Determine the [x, y] coordinate at the center of the cell enclosing the given text.  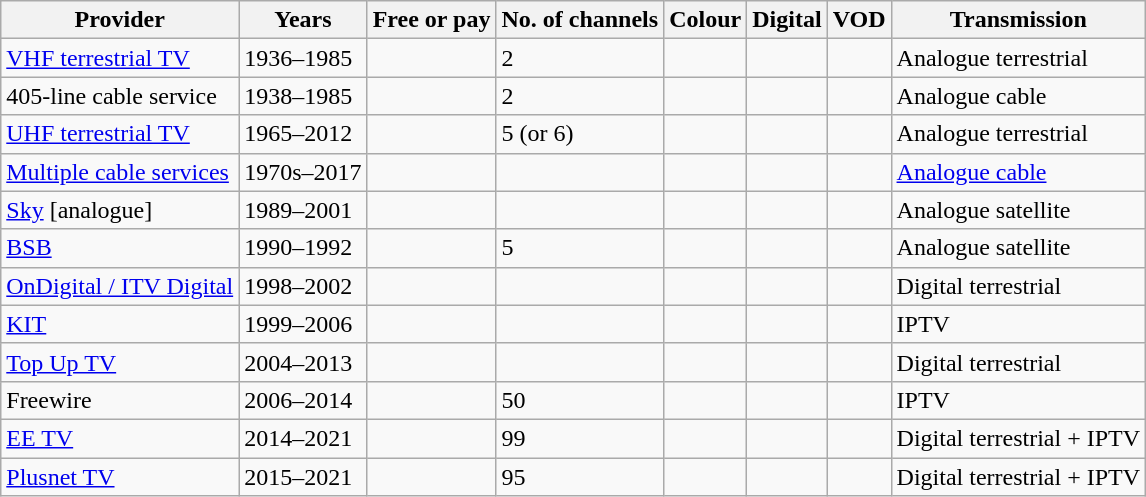
Provider [120, 20]
No. of channels [580, 20]
Sky [analogue] [120, 210]
VOD [859, 20]
Colour [706, 20]
2006–2014 [303, 400]
1938–1985 [303, 96]
99 [580, 438]
5 (or 6) [580, 134]
1998–2002 [303, 286]
VHF terrestrial TV [120, 58]
1990–1992 [303, 248]
1999–2006 [303, 324]
50 [580, 400]
405-line cable service [120, 96]
Digital [787, 20]
1970s–2017 [303, 172]
2015–2021 [303, 477]
OnDigital / ITV Digital [120, 286]
Transmission [1018, 20]
UHF terrestrial TV [120, 134]
Years [303, 20]
Free or pay [432, 20]
Plusnet TV [120, 477]
Multiple cable services [120, 172]
1965–2012 [303, 134]
EE TV [120, 438]
Freewire [120, 400]
1989–2001 [303, 210]
Top Up TV [120, 362]
2004–2013 [303, 362]
BSB [120, 248]
2014–2021 [303, 438]
5 [580, 248]
95 [580, 477]
KIT [120, 324]
1936–1985 [303, 58]
